For the text-containing cell, return its midpoint in (X, Y) coordinate format. 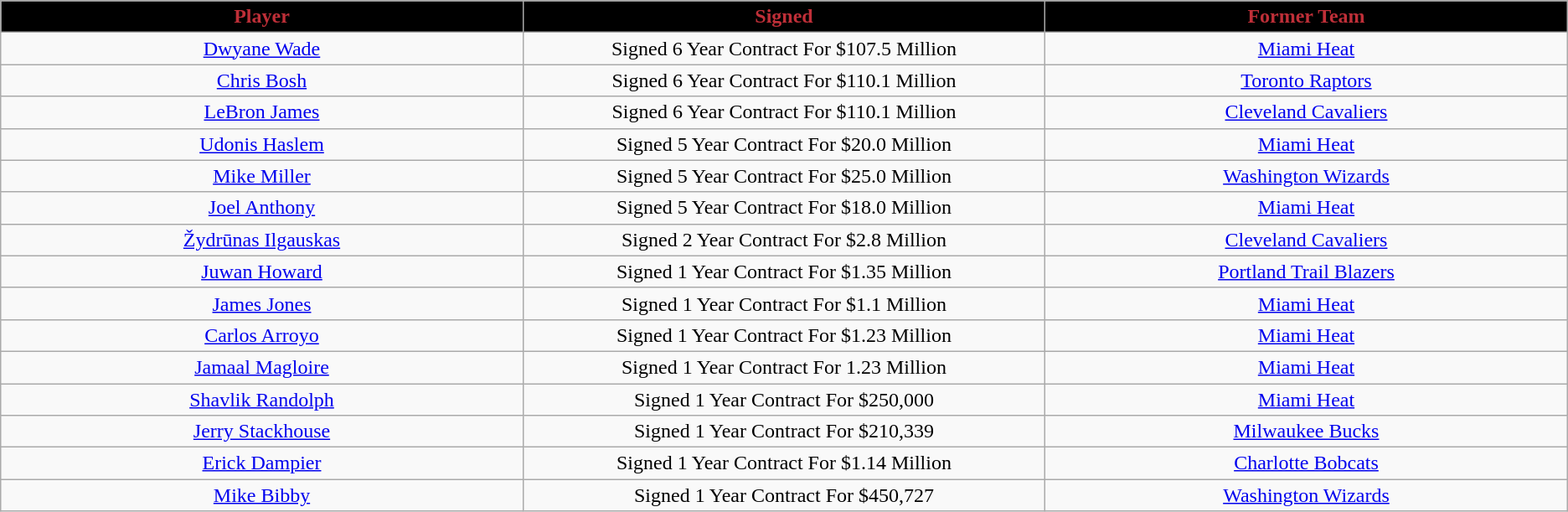
Signed (784, 17)
Jerry Stackhouse (261, 432)
Signed 1 Year Contract For $1.35 Million (784, 272)
Shavlik Randolph (261, 400)
Charlotte Bobcats (1307, 463)
Signed 1 Year Contract For 1.23 Million (784, 367)
Signed 1 Year Contract For $1.23 Million (784, 335)
Dwyane Wade (261, 49)
Signed 1 Year Contract For $1.1 Million (784, 303)
Signed 1 Year Contract For $450,727 (784, 495)
Player (261, 17)
Signed 2 Year Contract For $2.8 Million (784, 240)
Signed 1 Year Contract For $250,000 (784, 400)
Juwan Howard (261, 272)
Mike Bibby (261, 495)
Signed 5 Year Contract For $20.0 Million (784, 144)
Erick Dampier (261, 463)
Milwaukee Bucks (1307, 432)
Toronto Raptors (1307, 80)
Signed 1 Year Contract For $1.14 Million (784, 463)
Žydrūnas Ilgauskas (261, 240)
LeBron James (261, 112)
Signed 6 Year Contract For $107.5 Million (784, 49)
Signed 1 Year Contract For $210,339 (784, 432)
Chris Bosh (261, 80)
Former Team (1307, 17)
Portland Trail Blazers (1307, 272)
Udonis Haslem (261, 144)
Signed 5 Year Contract For $18.0 Million (784, 208)
Signed 5 Year Contract For $25.0 Million (784, 176)
Joel Anthony (261, 208)
James Jones (261, 303)
Mike Miller (261, 176)
Carlos Arroyo (261, 335)
Jamaal Magloire (261, 367)
